Scan for the cell matching the given text and deliver its (X, Y) coordinate at center. 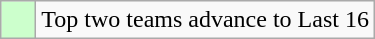
Top two teams advance to Last 16 (206, 20)
